Output the [X, Y] coordinate of the center of the cell containing the given text.  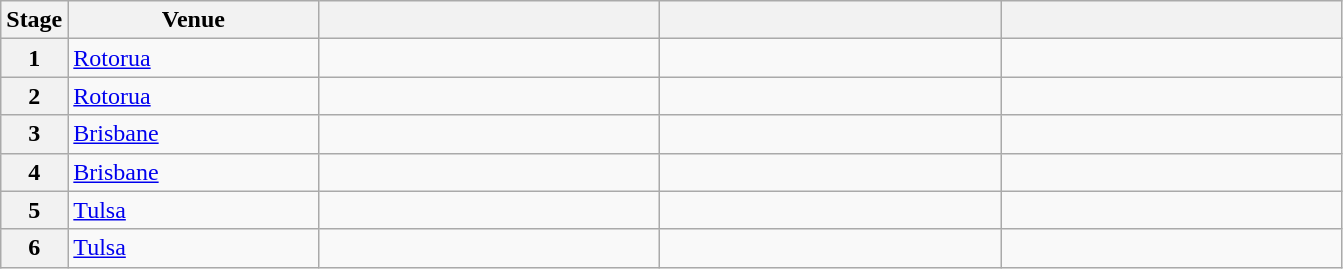
Stage [34, 20]
2 [34, 96]
6 [34, 248]
4 [34, 172]
3 [34, 134]
1 [34, 58]
Venue [194, 20]
5 [34, 210]
